Locate the cell with the specified text and output its (x, y) center coordinate. 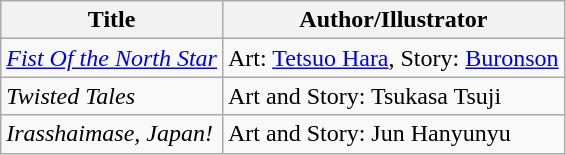
Title (112, 20)
Fist Of the North Star (112, 58)
Art and Story: Tsukasa Tsuji (393, 96)
Twisted Tales (112, 96)
Irasshaimase, Japan! (112, 134)
Art: Tetsuo Hara, Story: Buronson (393, 58)
Art and Story: Jun Hanyunyu (393, 134)
Author/Illustrator (393, 20)
